From the cell containing the given text, extract its center point as [X, Y] coordinate. 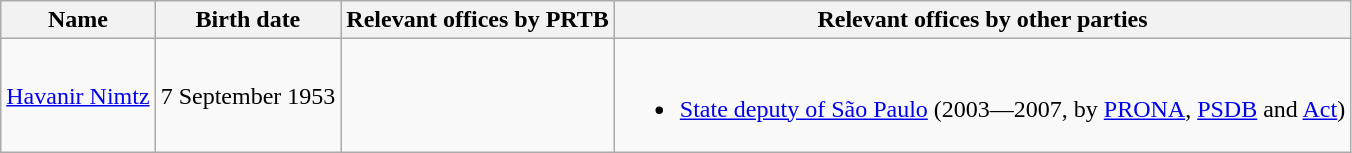
Birth date [248, 20]
State deputy of São Paulo (2003—2007, by PRONA, PSDB and Act) [982, 96]
Havanir Nimtz [78, 96]
Name [78, 20]
Relevant offices by PRTB [478, 20]
Relevant offices by other parties [982, 20]
7 September 1953 [248, 96]
